Return [X, Y] of the center of cell containing provided text 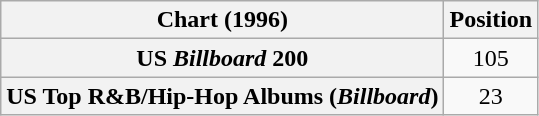
23 [491, 96]
US Billboard 200 [222, 58]
Chart (1996) [222, 20]
105 [491, 58]
Position [491, 20]
US Top R&B/Hip-Hop Albums (Billboard) [222, 96]
